Capture the cell that displays the provided text and extract its (x, y) central coordinate. 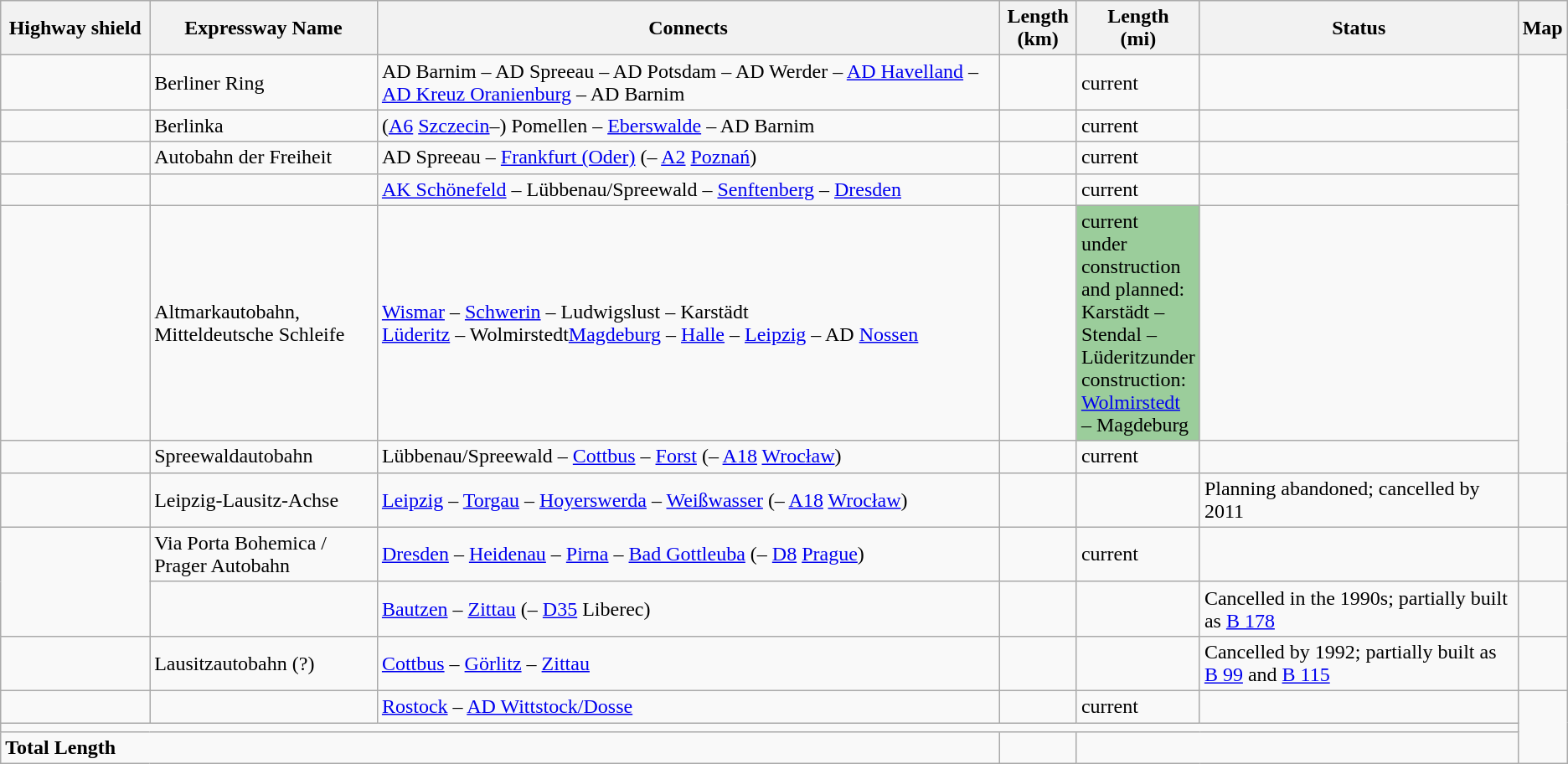
Bautzen – Zittau (– D35 Liberec) (688, 608)
AD Spreeau – Frankfurt (Oder) (– A2 Poznań) (688, 157)
Total Length (500, 748)
AD Barnim – AD Spreeau – AD Potsdam – AD Werder – AD Havelland – AD Kreuz Oranienburg – AD Barnim (688, 82)
Status (1359, 28)
Connects (688, 28)
Berlinka (264, 126)
Wismar – Schwerin – Ludwigslust – KarstädtLüderitz – WolmirstedtMagdeburg – Halle – Leipzig – AD Nossen (688, 323)
Leipzig – Torgau – Hoyerswerda – Weißwasser (– A18 Wrocław) (688, 499)
Berliner Ring (264, 82)
Lübbenau/Spreewald – Cottbus – Forst (– A18 Wrocław) (688, 457)
Via Porta Bohemica / Prager Autobahn (264, 555)
Highway shield (75, 28)
Expressway Name (264, 28)
Cancelled in the 1990s; partially built as B 178 (1359, 608)
(A6 Szczecin–) Pomellen – Eberswalde – AD Barnim (688, 126)
AK Schönefeld – Lübbenau/Spreewald – Senftenberg – Dresden (688, 189)
Length(km) (1039, 28)
Rostock – AD Wittstock/Dosse (688, 706)
Dresden – Heidenau – Pirna – Bad Gottleuba (– D8 Prague) (688, 555)
Length(mi) (1137, 28)
Altmarkautobahn, Mitteldeutsche Schleife (264, 323)
Planning abandoned; cancelled by 2011 (1359, 499)
Lausitzautobahn (?) (264, 663)
Leipzig-Lausitz-Achse (264, 499)
Autobahn der Freiheit (264, 157)
Map (1543, 28)
Cottbus – Görlitz – Zittau (688, 663)
Cancelled by 1992; partially built as B 99 and B 115 (1359, 663)
Spreewaldautobahn (264, 457)
currentunder construction and planned: Karstädt – Stendal – Lüderitzunder construction: Wolmirstedt – Magdeburg (1137, 323)
